Return the (x, y) coordinate for the center point of the cell that contains the specified text.  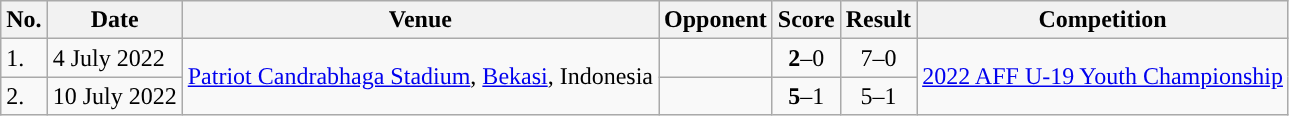
7–0 (878, 58)
No. (24, 20)
2–0 (806, 58)
10 July 2022 (114, 96)
1. (24, 58)
Venue (420, 20)
2. (24, 96)
Patriot Candrabhaga Stadium, Bekasi, Indonesia (420, 77)
Competition (1103, 20)
4 July 2022 (114, 58)
Score (806, 20)
Date (114, 20)
Result (878, 20)
2022 AFF U-19 Youth Championship (1103, 77)
Opponent (716, 20)
